For the text-containing cell, return its midpoint in (x, y) coordinate format. 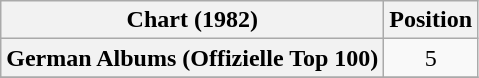
5 (431, 58)
German Albums (Offizielle Top 100) (192, 58)
Position (431, 20)
Chart (1982) (192, 20)
